Scan for the cell matching the given text and deliver its (X, Y) coordinate at center. 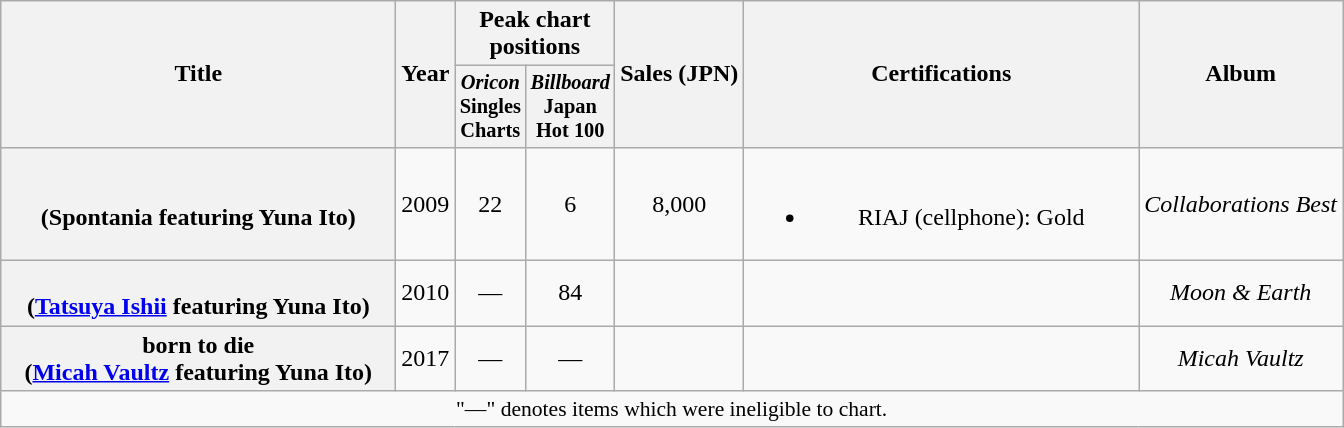
(Spontania featuring Yuna Ito) (198, 204)
Certifications (942, 74)
Album (1241, 74)
Billboard Japan Hot 100 (570, 107)
"—" denotes items which were ineligible to chart. (672, 409)
Micah Vaultz (1241, 358)
8,000 (680, 204)
Peak chart positions (535, 34)
2017 (426, 358)
2010 (426, 294)
Collaborations Best (1241, 204)
Moon & Earth (1241, 294)
2009 (426, 204)
6 (570, 204)
RIAJ (cellphone): Gold (942, 204)
Oricon Singles Charts (490, 107)
(Tatsuya Ishii featuring Yuna Ito) (198, 294)
22 (490, 204)
born to die(Micah Vaultz featuring Yuna Ito) (198, 358)
Sales (JPN) (680, 74)
84 (570, 294)
Title (198, 74)
Year (426, 74)
